Scan for the cell matching the given text and deliver its [x, y] coordinate at center. 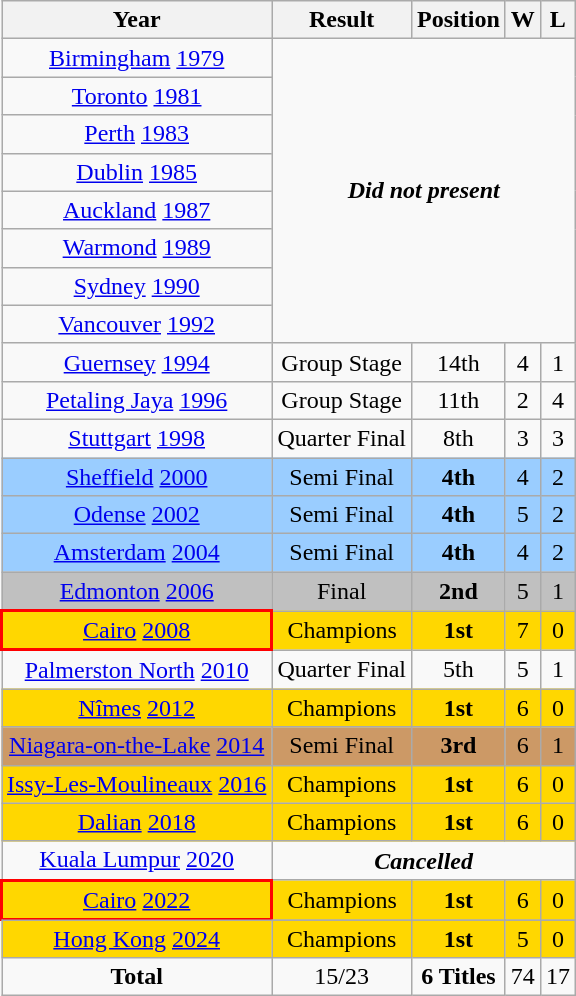
Position [459, 20]
L [558, 20]
74 [522, 977]
Niagara-on-the-Lake 2014 [137, 746]
Vancouver 1992 [137, 324]
6 Titles [459, 977]
Nîmes 2012 [137, 708]
Issy-Les-Moulineaux 2016 [137, 784]
Birmingham 1979 [137, 58]
Kuala Lumpur 2020 [137, 860]
Auckland 1987 [137, 210]
Result [342, 20]
Odense 2002 [137, 515]
Edmonton 2006 [137, 592]
Guernsey 1994 [137, 362]
Did not present [424, 191]
7 [522, 630]
11th [459, 400]
Final [342, 592]
2nd [459, 592]
15/23 [342, 977]
Palmerston North 2010 [137, 670]
Amsterdam 2004 [137, 553]
Warmond 1989 [137, 248]
Dalian 2018 [137, 822]
Petaling Jaya 1996 [137, 400]
3rd [459, 746]
Cancelled [424, 860]
Dublin 1985 [137, 172]
14th [459, 362]
Cairo 2022 [137, 900]
Perth 1983 [137, 134]
5th [459, 670]
Cairo 2008 [137, 630]
Sheffield 2000 [137, 477]
Total [137, 977]
Stuttgart 1998 [137, 438]
17 [558, 977]
Sydney 1990 [137, 286]
Toronto 1981 [137, 96]
8th [459, 438]
Hong Kong 2024 [137, 939]
Year [137, 20]
W [522, 20]
